Return (x, y) of the center of cell containing provided text 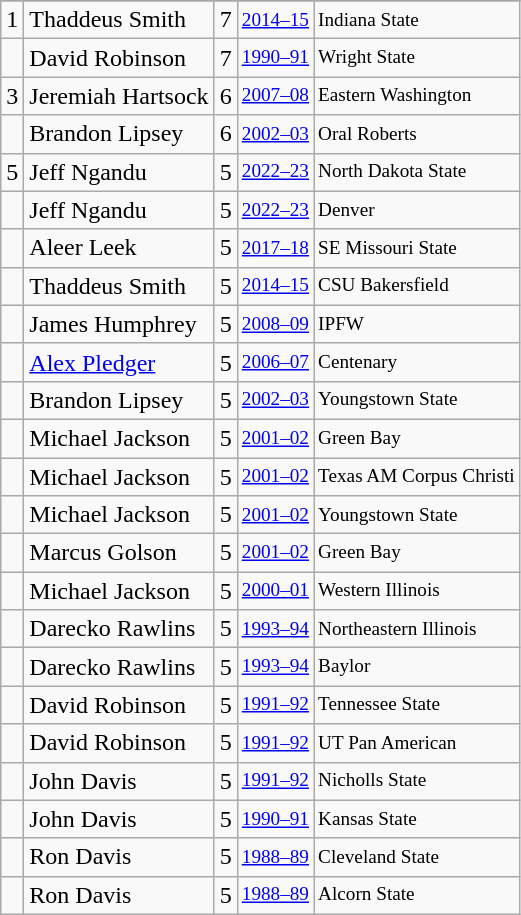
Jeremiah Hartsock (119, 96)
Oral Roberts (417, 134)
Western Illinois (417, 591)
Denver (417, 210)
2008–09 (275, 324)
Northeastern Illinois (417, 629)
Wright State (417, 58)
2017–18 (275, 248)
1 (12, 20)
Indiana State (417, 20)
James Humphrey (119, 324)
Texas AM Corpus Christi (417, 477)
2000–01 (275, 591)
Kansas State (417, 819)
Tennessee State (417, 705)
Alcorn State (417, 895)
Centenary (417, 362)
UT Pan American (417, 743)
Nicholls State (417, 781)
Marcus Golson (119, 553)
North Dakota State (417, 172)
IPFW (417, 324)
Baylor (417, 667)
Eastern Washington (417, 96)
2007–08 (275, 96)
Alex Pledger (119, 362)
CSU Bakersfield (417, 286)
3 (12, 96)
SE Missouri State (417, 248)
Cleveland State (417, 857)
Aleer Leek (119, 248)
2006–07 (275, 362)
